Return [X, Y] of the center of cell containing provided text 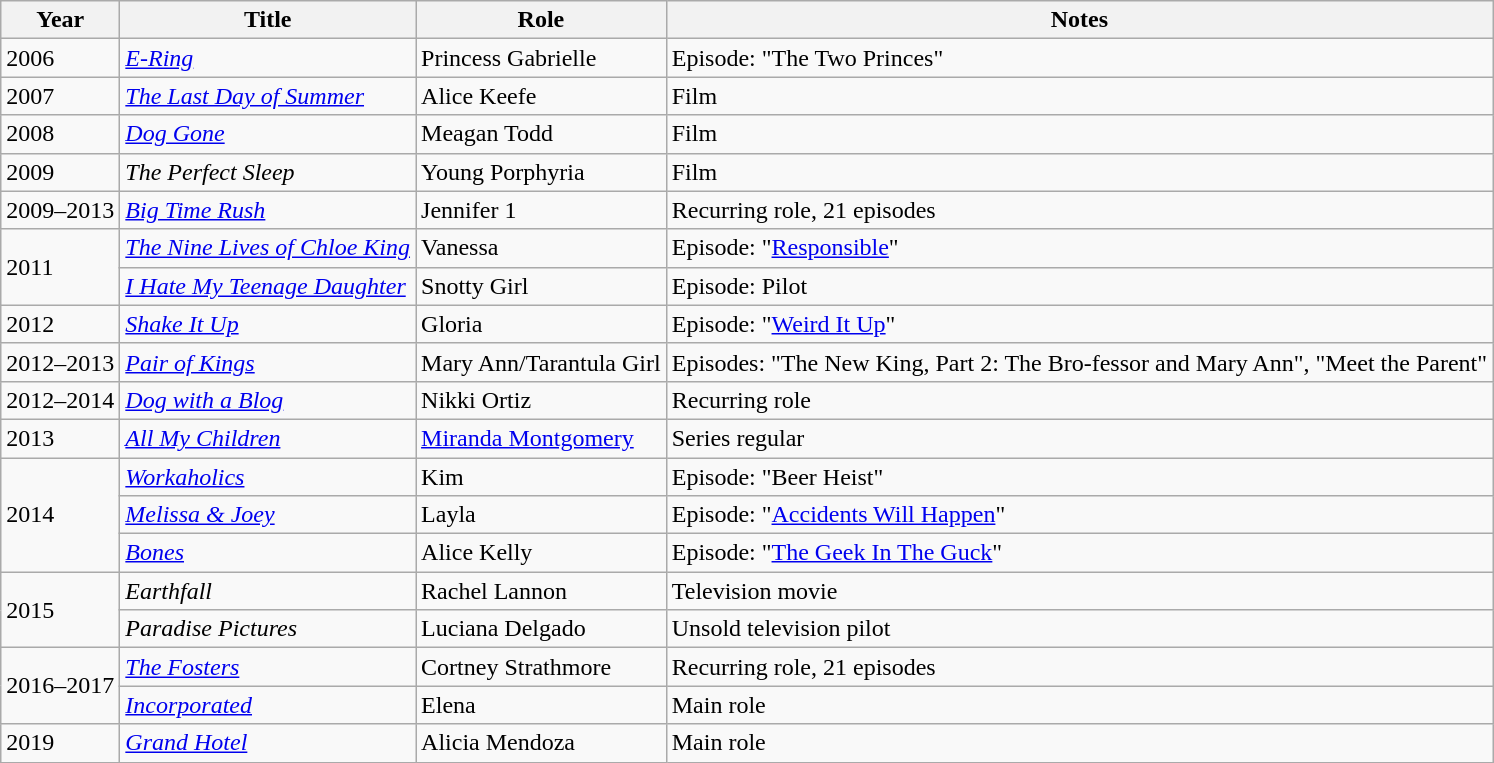
Snotty Girl [542, 286]
Princess Gabrielle [542, 58]
I Hate My Teenage Daughter [268, 286]
2019 [60, 743]
Recurring role [1079, 400]
Layla [542, 515]
The Perfect Sleep [268, 172]
Big Time Rush [268, 210]
2013 [60, 438]
Episode: "The Two Princes" [1079, 58]
2012–2013 [60, 362]
2009–2013 [60, 210]
Paradise Pictures [268, 629]
Dog with a Blog [268, 400]
Unsold television pilot [1079, 629]
2016–2017 [60, 686]
Bones [268, 553]
Rachel Lannon [542, 591]
Episode: "Responsible" [1079, 248]
Mary Ann/Tarantula Girl [542, 362]
Pair of Kings [268, 362]
Episode: "Beer Heist" [1079, 477]
Role [542, 20]
2007 [60, 96]
Episodes: "The New King, Part 2: The Bro-fessor and Mary Ann", "Meet the Parent" [1079, 362]
Incorporated [268, 705]
Episode: Pilot [1079, 286]
Episode: "Accidents Will Happen" [1079, 515]
2012 [60, 324]
2006 [60, 58]
Grand Hotel [268, 743]
Alicia Mendoza [542, 743]
Melissa & Joey [268, 515]
Series regular [1079, 438]
Luciana Delgado [542, 629]
Meagan Todd [542, 134]
Television movie [1079, 591]
Young Porphyria [542, 172]
Workaholics [268, 477]
The Last Day of Summer [268, 96]
The Nine Lives of Chloe King [268, 248]
Vanessa [542, 248]
Jennifer 1 [542, 210]
Dog Gone [268, 134]
Alice Keefe [542, 96]
Episode: "The Geek In The Guck" [1079, 553]
Shake It Up [268, 324]
Episode: "Weird It Up" [1079, 324]
Miranda Montgomery [542, 438]
2008 [60, 134]
Alice Kelly [542, 553]
2011 [60, 267]
Year [60, 20]
Title [268, 20]
Cortney Strathmore [542, 667]
2014 [60, 515]
2009 [60, 172]
Gloria [542, 324]
Notes [1079, 20]
All My Children [268, 438]
2015 [60, 610]
2012–2014 [60, 400]
E-Ring [268, 58]
The Fosters [268, 667]
Nikki Ortiz [542, 400]
Earthfall [268, 591]
Elena [542, 705]
Kim [542, 477]
